Extract the [X, Y] coordinate from the center of the cell holding the provided text.  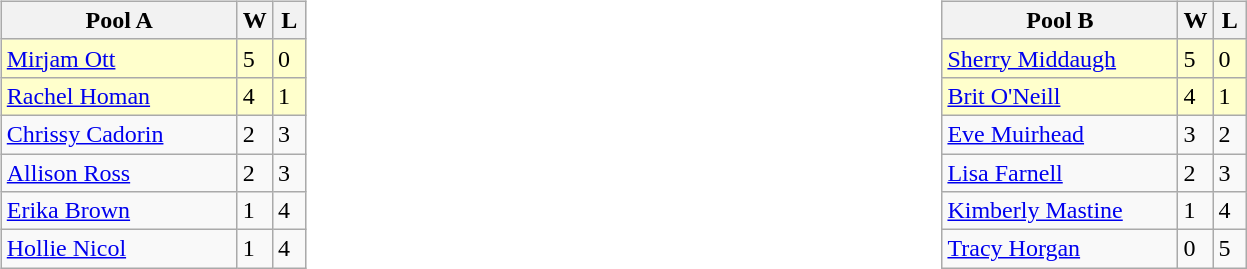
Chrissy Cadorin [119, 134]
Hollie Nicol [119, 249]
Mirjam Ott [119, 58]
Pool B [1060, 20]
Pool A [119, 20]
Eve Muirhead [1060, 134]
Tracy Horgan [1060, 249]
Allison Ross [119, 173]
Erika Brown [119, 211]
Lisa Farnell [1060, 173]
Sherry Middaugh [1060, 58]
Brit O'Neill [1060, 96]
Rachel Homan [119, 96]
Kimberly Mastine [1060, 211]
